Extract the [X, Y] coordinate from the center of the cell holding the provided text.  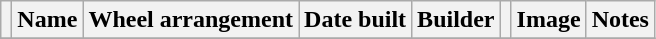
Name [48, 20]
Builder [456, 20]
Date built [356, 20]
Notes [620, 20]
Image [548, 20]
Wheel arrangement [191, 20]
